Output the (x, y) coordinate of the center of the cell containing the given text.  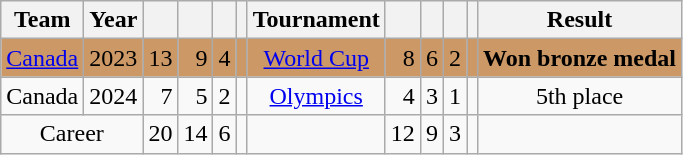
Year (114, 20)
Tournament (316, 20)
1 (454, 96)
14 (196, 134)
Team (42, 20)
13 (160, 58)
8 (402, 58)
Olympics (316, 96)
7 (160, 96)
Career (72, 134)
2024 (114, 96)
World Cup (316, 58)
2023 (114, 58)
Won bronze medal (580, 58)
5th place (580, 96)
12 (402, 134)
Result (580, 20)
5 (196, 96)
20 (160, 134)
